Return the (X, Y) coordinate for the center point of the cell that contains the specified text.  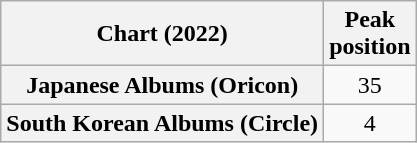
Peakposition (370, 34)
South Korean Albums (Circle) (162, 123)
4 (370, 123)
Japanese Albums (Oricon) (162, 85)
35 (370, 85)
Chart (2022) (162, 34)
